Pinpoint the cell where the given text exists, returning its [x, y] midpoint coordinate. 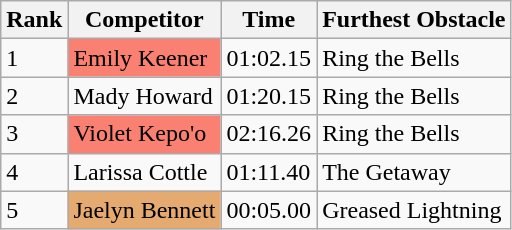
01:20.15 [269, 96]
3 [34, 134]
Jaelyn Bennett [144, 210]
The Getaway [414, 172]
Furthest Obstacle [414, 20]
2 [34, 96]
Violet Kepo'o [144, 134]
Rank [34, 20]
Time [269, 20]
Competitor [144, 20]
1 [34, 58]
Mady Howard [144, 96]
Emily Keener [144, 58]
4 [34, 172]
Larissa Cottle [144, 172]
02:16.26 [269, 134]
00:05.00 [269, 210]
Greased Lightning [414, 210]
5 [34, 210]
01:02.15 [269, 58]
01:11.40 [269, 172]
